Identify which cell holds the provided text, then report its [X, Y] central coordinate. 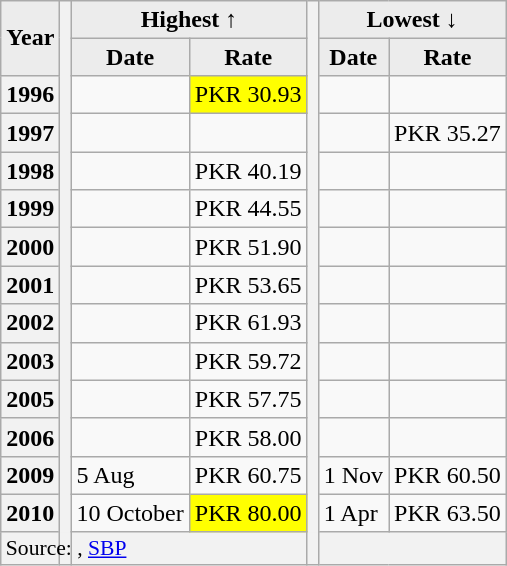
PKR 59.72 [248, 361]
2006 [30, 437]
2003 [30, 361]
PKR 51.90 [248, 247]
PKR 61.93 [248, 323]
PKR 53.65 [248, 285]
PKR 40.19 [248, 171]
1996 [30, 95]
Source: , SBP [254, 548]
PKR 57.75 [248, 399]
1998 [30, 171]
PKR 60.75 [248, 475]
PKR 35.27 [447, 133]
PKR 80.00 [248, 513]
PKR 60.50 [447, 475]
1 Apr [353, 513]
2010 [30, 513]
PKR 30.93 [248, 95]
1999 [30, 209]
PKR 63.50 [447, 513]
1997 [30, 133]
5 Aug [130, 475]
Year [30, 38]
2009 [30, 475]
2000 [30, 247]
10 October [130, 513]
2002 [30, 323]
2001 [30, 285]
PKR 58.00 [248, 437]
Highest ↑ [189, 20]
2005 [30, 399]
PKR 44.55 [248, 209]
Lowest ↓ [412, 20]
1 Nov [353, 475]
